Identify which cell holds the provided text, then report its [x, y] central coordinate. 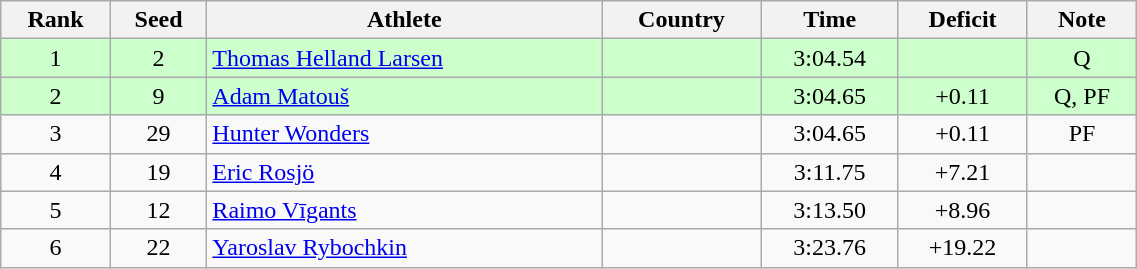
Eric Rosjö [404, 172]
+7.21 [962, 172]
3:23.76 [830, 248]
+19.22 [962, 248]
1 [56, 58]
5 [56, 210]
4 [56, 172]
Note [1082, 20]
Seed [158, 20]
29 [158, 134]
22 [158, 248]
Raimo Vīgants [404, 210]
Q [1082, 58]
3:11.75 [830, 172]
Athlete [404, 20]
Thomas Helland Larsen [404, 58]
PF [1082, 134]
Rank [56, 20]
Country [682, 20]
Hunter Wonders [404, 134]
3:13.50 [830, 210]
12 [158, 210]
9 [158, 96]
+8.96 [962, 210]
Deficit [962, 20]
3 [56, 134]
Adam Matouš [404, 96]
19 [158, 172]
Q, PF [1082, 96]
6 [56, 248]
3:04.54 [830, 58]
Yaroslav Rybochkin [404, 248]
Time [830, 20]
